Detect which cell encompasses the target text, then output its (X, Y) center coordinate. 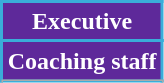
Executive (82, 22)
Coaching staff (82, 61)
